Output the [x, y] coordinate of the center of the cell containing the given text.  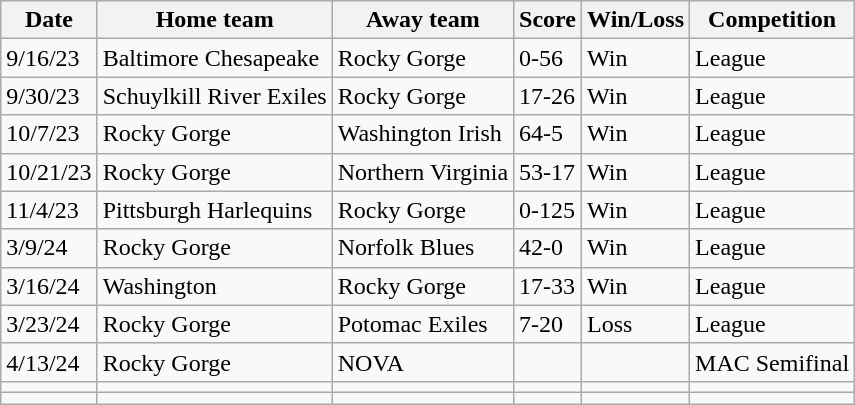
Northern Virginia [422, 172]
7-20 [548, 324]
Washington Irish [422, 134]
17-26 [548, 96]
3/9/24 [49, 248]
Baltimore Chesapeake [214, 58]
Win/Loss [636, 20]
0-125 [548, 210]
Potomac Exiles [422, 324]
Home team [214, 20]
NOVA [422, 362]
Loss [636, 324]
4/13/24 [49, 362]
53-17 [548, 172]
0-56 [548, 58]
Score [548, 20]
9/16/23 [49, 58]
64-5 [548, 134]
Away team [422, 20]
9/30/23 [49, 96]
Competition [772, 20]
3/23/24 [49, 324]
Washington [214, 286]
10/21/23 [49, 172]
MAC Semifinal [772, 362]
17-33 [548, 286]
3/16/24 [49, 286]
Date [49, 20]
42-0 [548, 248]
Norfolk Blues [422, 248]
Schuylkill River Exiles [214, 96]
Pittsburgh Harlequins [214, 210]
11/4/23 [49, 210]
10/7/23 [49, 134]
